Extract the (X, Y) coordinate from the center of the cell holding the provided text.  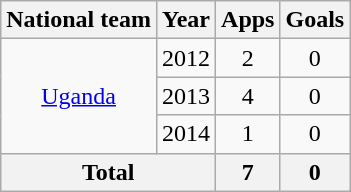
2013 (186, 96)
2012 (186, 58)
1 (248, 134)
Total (108, 172)
2014 (186, 134)
Goals (315, 20)
2 (248, 58)
National team (79, 20)
4 (248, 96)
Uganda (79, 96)
Apps (248, 20)
7 (248, 172)
Year (186, 20)
